For the text-containing cell, return its midpoint in [x, y] coordinate format. 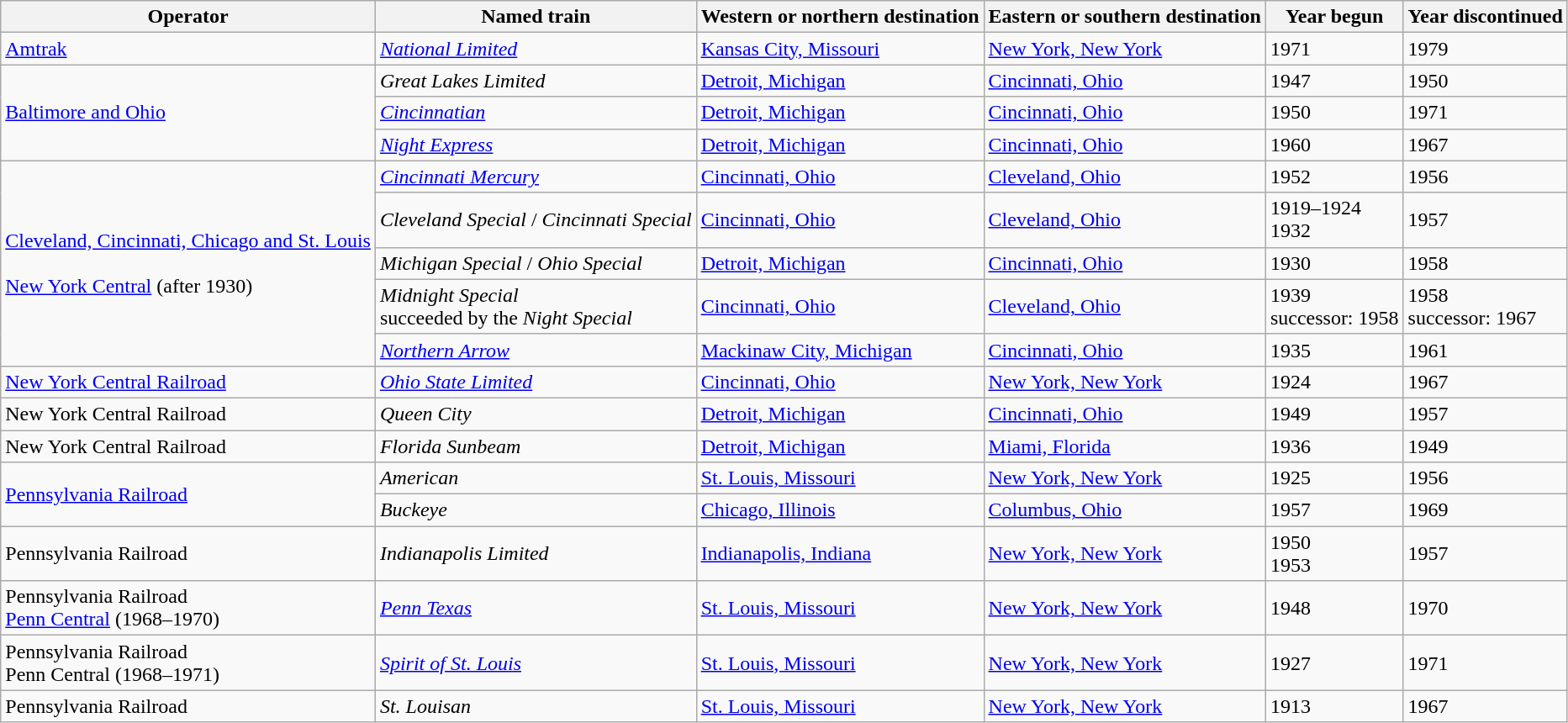
Chicago, Illinois [840, 510]
Operator [188, 17]
Buckeye [536, 510]
1919–19241932 [1334, 220]
1930 [1334, 263]
1913 [1334, 706]
1960 [1334, 145]
Named train [536, 17]
Northern Arrow [536, 350]
1924 [1334, 382]
Columbus, Ohio [1125, 510]
Queen City [536, 414]
1935 [1334, 350]
Pennsylvania RailroadPenn Central (1968–1971) [188, 662]
Great Lakes Limited [536, 81]
Penn Texas [536, 609]
1927 [1334, 662]
Year discontinued [1485, 17]
Florida Sunbeam [536, 446]
1948 [1334, 609]
19501953 [1334, 553]
Miami, Florida [1125, 446]
Kansas City, Missouri [840, 49]
Cincinnati Mercury [536, 177]
Cincinnatian [536, 113]
Amtrak [188, 49]
Eastern or southern destination [1125, 17]
American [536, 478]
1947 [1334, 81]
St. Louisan [536, 706]
Baltimore and Ohio [188, 113]
Mackinaw City, Michigan [840, 350]
1970 [1485, 609]
National Limited [536, 49]
Year begun [1334, 17]
Cleveland, Cincinnati, Chicago and St. LouisNew York Central (after 1930) [188, 263]
Western or northern destination [840, 17]
Midnight Specialsucceeded by the Night Special [536, 306]
1958successor: 1967 [1485, 306]
Spirit of St. Louis [536, 662]
1925 [1334, 478]
Night Express [536, 145]
1936 [1334, 446]
1939successor: 1958 [1334, 306]
1952 [1334, 177]
1969 [1485, 510]
Michigan Special / Ohio Special [536, 263]
1958 [1485, 263]
Indianapolis, Indiana [840, 553]
Indianapolis Limited [536, 553]
Pennsylvania RailroadPenn Central (1968–1970) [188, 609]
1979 [1485, 49]
1961 [1485, 350]
Ohio State Limited [536, 382]
Cleveland Special / Cincinnati Special [536, 220]
